Pinpoint the cell where the given text exists, returning its [X, Y] midpoint coordinate. 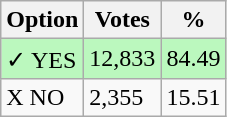
84.49 [194, 59]
Votes [122, 20]
2,355 [122, 97]
% [194, 20]
X NO [42, 97]
12,833 [122, 59]
Option [42, 20]
15.51 [194, 97]
✓ YES [42, 59]
